Capture the cell that displays the provided text and extract its (x, y) central coordinate. 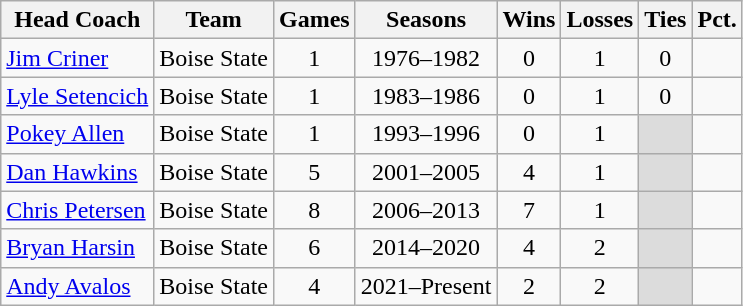
5 (314, 172)
1993–1996 (426, 134)
2001–2005 (426, 172)
2021–Present (426, 286)
Losses (600, 20)
Wins (529, 20)
Pct. (717, 20)
Team (214, 20)
Lyle Setencich (78, 96)
1983–1986 (426, 96)
Chris Petersen (78, 210)
Bryan Harsin (78, 248)
8 (314, 210)
Jim Criner (78, 58)
Games (314, 20)
Ties (666, 20)
Seasons (426, 20)
2006–2013 (426, 210)
2014–2020 (426, 248)
Pokey Allen (78, 134)
Head Coach (78, 20)
7 (529, 210)
6 (314, 248)
Dan Hawkins (78, 172)
Andy Avalos (78, 286)
1976–1982 (426, 58)
